Detect which cell encompasses the target text, then output its [x, y] center coordinate. 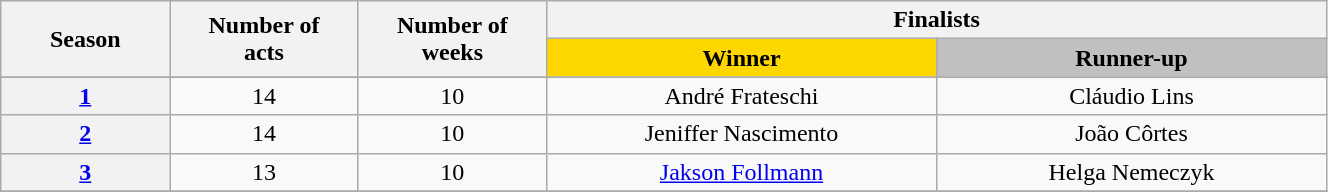
André Frateschi [742, 96]
Finalists [937, 20]
Jeniffer Nascimento [742, 134]
Winner [742, 58]
Cláudio Lins [1131, 96]
1 [86, 96]
2 [86, 134]
João Côrtes [1131, 134]
3 [86, 172]
Jakson Follmann [742, 172]
Number ofacts [264, 39]
Season [86, 39]
Runner-up [1131, 58]
13 [264, 172]
Number ofweeks [452, 39]
Helga Nemeczyk [1131, 172]
